Scan for the cell matching the given text and deliver its [X, Y] coordinate at center. 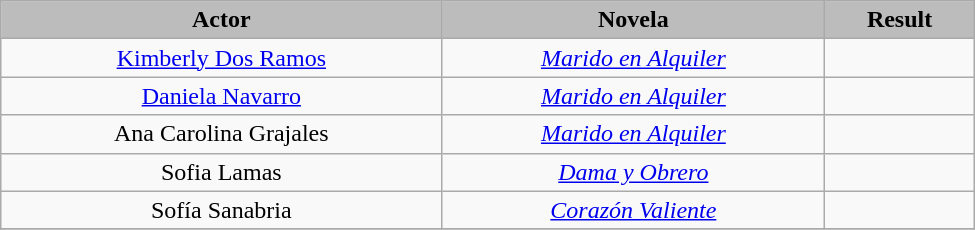
Actor [222, 20]
Novela [634, 20]
Ana Carolina Grajales [222, 134]
Result [900, 20]
Sofia Lamas [222, 172]
Daniela Navarro [222, 96]
Corazón Valiente [634, 210]
Dama y Obrero [634, 172]
Sofía Sanabria [222, 210]
Kimberly Dos Ramos [222, 58]
